Scan for the cell matching the given text and deliver its [X, Y] coordinate at center. 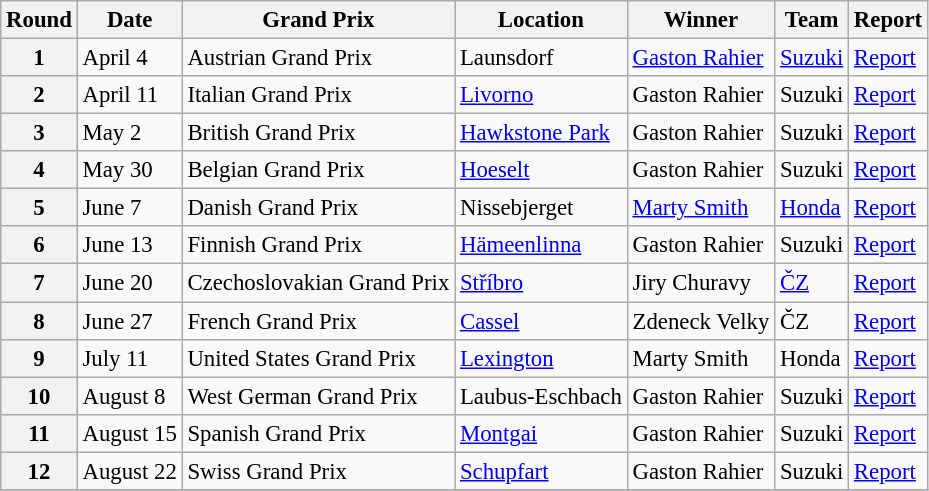
Lexington [542, 358]
Jiry Churavy [700, 283]
Austrian Grand Prix [318, 58]
Location [542, 20]
Swiss Grand Prix [318, 471]
Livorno [542, 95]
Schupfart [542, 471]
Hoeselt [542, 170]
4 [39, 170]
May 2 [130, 133]
Grand Prix [318, 20]
1 [39, 58]
Italian Grand Prix [318, 95]
Belgian Grand Prix [318, 170]
Nissebjerget [542, 208]
August 22 [130, 471]
French Grand Prix [318, 321]
11 [39, 433]
Round [39, 20]
10 [39, 396]
Launsdorf [542, 58]
Hawkstone Park [542, 133]
Stříbro [542, 283]
June 13 [130, 245]
June 20 [130, 283]
Danish Grand Prix [318, 208]
Winner [700, 20]
Team [812, 20]
Finnish Grand Prix [318, 245]
August 15 [130, 433]
May 30 [130, 170]
12 [39, 471]
June 7 [130, 208]
West German Grand Prix [318, 396]
Hämeenlinna [542, 245]
Montgai [542, 433]
2 [39, 95]
United States Grand Prix [318, 358]
April 11 [130, 95]
June 27 [130, 321]
April 4 [130, 58]
6 [39, 245]
Zdeneck Velky [700, 321]
Cassel [542, 321]
British Grand Prix [318, 133]
9 [39, 358]
8 [39, 321]
3 [39, 133]
Date [130, 20]
August 8 [130, 396]
Laubus-Eschbach [542, 396]
Spanish Grand Prix [318, 433]
7 [39, 283]
5 [39, 208]
July 11 [130, 358]
Czechoslovakian Grand Prix [318, 283]
